Return the [X, Y] coordinate for the center point of the cell that contains the specified text.  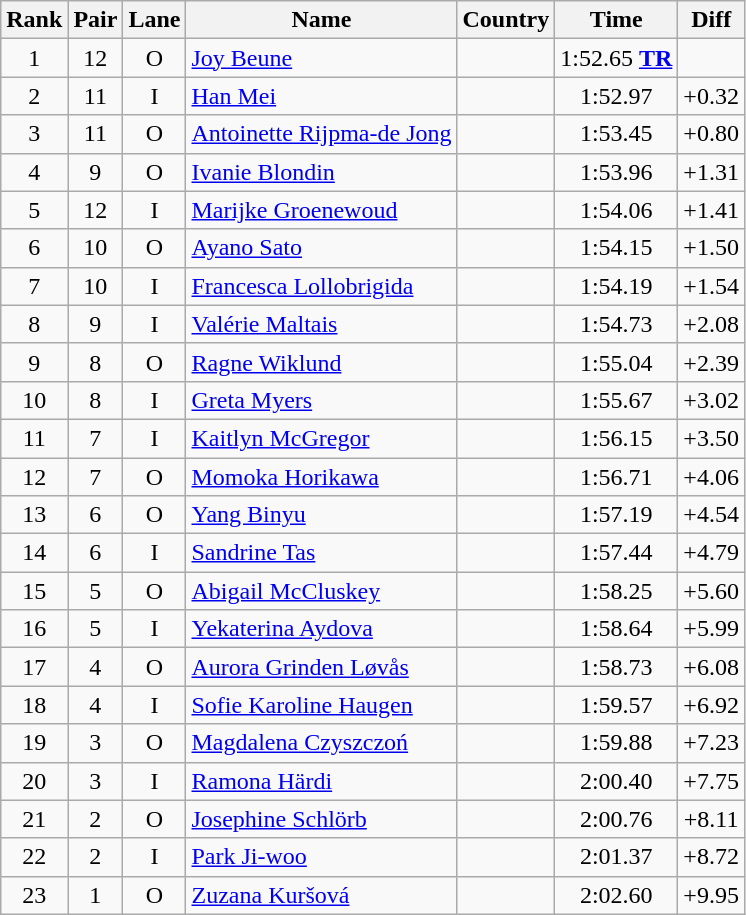
Abigail McCluskey [322, 591]
2:00.40 [616, 781]
1:54.73 [616, 324]
+4.79 [712, 553]
Time [616, 20]
Ivanie Blondin [322, 172]
+1.50 [712, 248]
22 [34, 857]
+9.95 [712, 895]
1:57.44 [616, 553]
17 [34, 667]
14 [34, 553]
1:56.15 [616, 438]
+2.39 [712, 362]
1:54.06 [616, 210]
+8.11 [712, 819]
1:52.97 [616, 96]
Sofie Karoline Haugen [322, 705]
Zuzana Kuršová [322, 895]
20 [34, 781]
16 [34, 629]
+0.32 [712, 96]
1:58.25 [616, 591]
Kaitlyn McGregor [322, 438]
23 [34, 895]
+1.31 [712, 172]
Pair [96, 20]
Lane [154, 20]
+7.23 [712, 743]
+5.60 [712, 591]
Diff [712, 20]
18 [34, 705]
+8.72 [712, 857]
+3.50 [712, 438]
1:53.45 [616, 134]
13 [34, 515]
Greta Myers [322, 400]
1:57.19 [616, 515]
+4.54 [712, 515]
Valérie Maltais [322, 324]
+6.92 [712, 705]
1:54.15 [616, 248]
+3.02 [712, 400]
1:56.71 [616, 477]
+6.08 [712, 667]
2:02.60 [616, 895]
1:54.19 [616, 286]
19 [34, 743]
+1.41 [712, 210]
Country [506, 20]
+0.80 [712, 134]
Name [322, 20]
Park Ji-woo [322, 857]
Ramona Härdi [322, 781]
Rank [34, 20]
+2.08 [712, 324]
1:52.65 TR [616, 58]
Ayano Sato [322, 248]
1:55.67 [616, 400]
Ragne Wiklund [322, 362]
Aurora Grinden Løvås [322, 667]
Yang Binyu [322, 515]
2:01.37 [616, 857]
Yekaterina Aydova [322, 629]
1:53.96 [616, 172]
Han Mei [322, 96]
21 [34, 819]
1:59.88 [616, 743]
Josephine Schlörb [322, 819]
+7.75 [712, 781]
1:59.57 [616, 705]
Francesca Lollobrigida [322, 286]
Joy Beune [322, 58]
1:55.04 [616, 362]
1:58.64 [616, 629]
Marijke Groenewoud [322, 210]
15 [34, 591]
+4.06 [712, 477]
Antoinette Rijpma-de Jong [322, 134]
+1.54 [712, 286]
Sandrine Tas [322, 553]
+5.99 [712, 629]
2:00.76 [616, 819]
Momoka Horikawa [322, 477]
1:58.73 [616, 667]
Magdalena Czyszczoń [322, 743]
